Determine the (X, Y) coordinate at the center of the cell enclosing the given text.  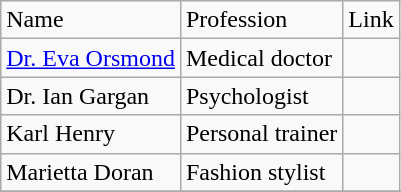
Link (371, 20)
Karl Henry (91, 134)
Medical doctor (261, 58)
Psychologist (261, 96)
Dr. Eva Orsmond (91, 58)
Dr. Ian Gargan (91, 96)
Profession (261, 20)
Name (91, 20)
Fashion stylist (261, 172)
Marietta Doran (91, 172)
Personal trainer (261, 134)
